Extract the [x, y] coordinate from the center of the cell holding the provided text.  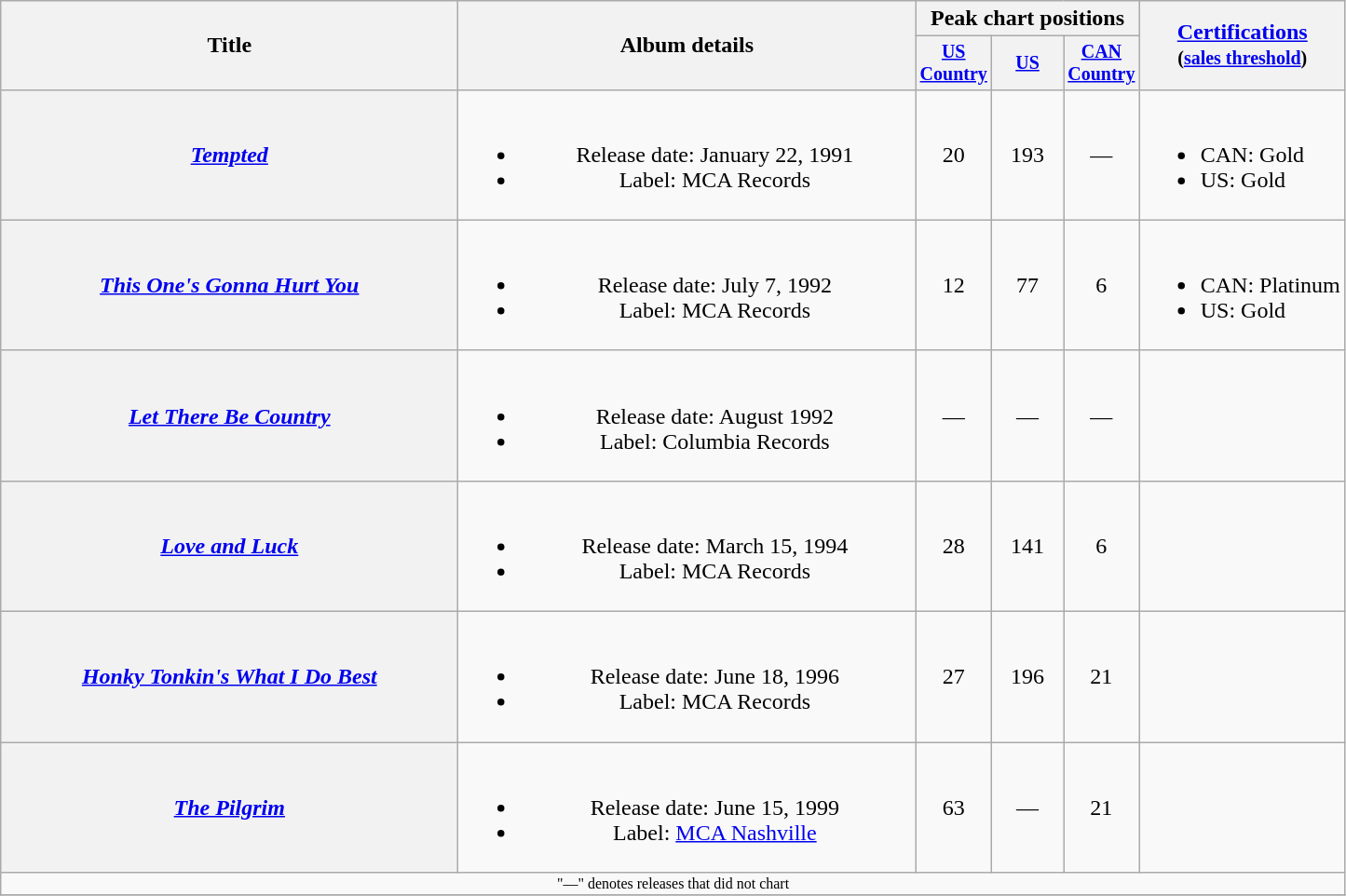
141 [1028, 546]
Honky Tonkin's What I Do Best [229, 677]
Release date: January 22, 1991Label: MCA Records [687, 155]
Release date: June 15, 1999Label: MCA Nashville [687, 808]
Release date: July 7, 1992Label: MCA Records [687, 285]
63 [954, 808]
US [1028, 63]
12 [954, 285]
77 [1028, 285]
Release date: August 1992Label: Columbia Records [687, 415]
20 [954, 155]
Peak chart positions [1027, 19]
The Pilgrim [229, 808]
Release date: March 15, 1994Label: MCA Records [687, 546]
27 [954, 677]
Album details [687, 46]
Release date: June 18, 1996Label: MCA Records [687, 677]
This One's Gonna Hurt You [229, 285]
Love and Luck [229, 546]
US Country [954, 63]
Tempted [229, 155]
Let There Be Country [229, 415]
CAN Country [1102, 63]
196 [1028, 677]
"—" denotes releases that did not chart [673, 884]
Certifications(sales threshold) [1243, 46]
CAN: GoldUS: Gold [1243, 155]
28 [954, 546]
193 [1028, 155]
CAN: PlatinumUS: Gold [1243, 285]
Title [229, 46]
